Find where the given text appears and provide that cell's center as [x, y] coordinate. 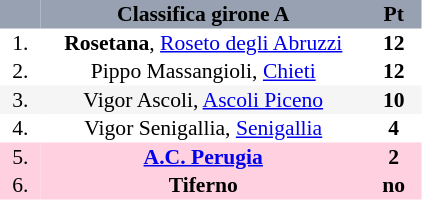
3. [20, 100]
no [394, 185]
Pippo Massangioli, Chieti [203, 71]
A.C. Perugia [203, 156]
Vigor Senigallia, Senigallia [203, 128]
Rosetana, Roseto degli Abruzzi [203, 42]
2. [20, 71]
2 [394, 156]
Tiferno [203, 185]
4. [20, 128]
10 [394, 100]
Vigor Ascoli, Ascoli Piceno [203, 100]
Classifica girone A [203, 14]
4 [394, 128]
5. [20, 156]
Pt [394, 14]
1. [20, 42]
6. [20, 185]
